Return (x, y) of the center of cell containing provided text 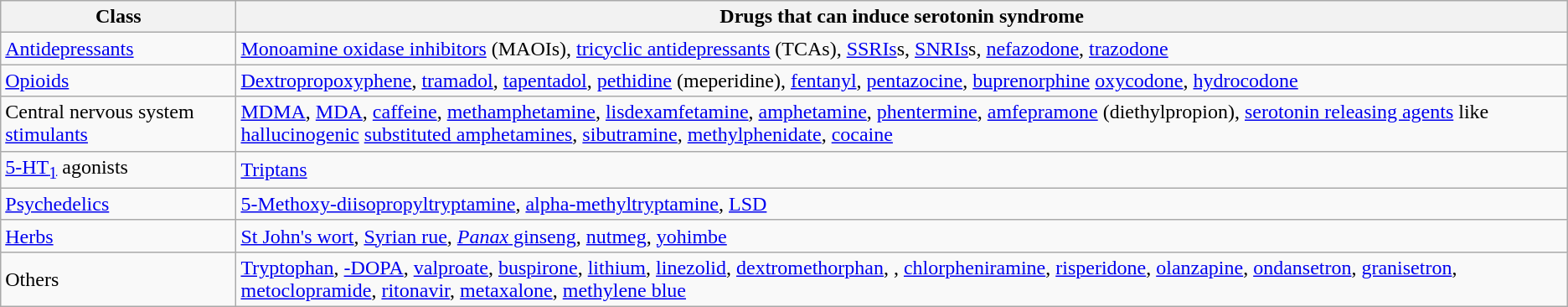
5-Methoxy-diisopropyltryptamine, alpha-methyltryptamine, LSD (901, 204)
Monoamine oxidase inhibitors (MAOIs), tricyclic antidepressants (TCAs), SSRIss, SNRIss, nefazodone, trazodone (901, 49)
5-HT1 agonists (119, 169)
Central nervous system stimulants (119, 124)
Herbs (119, 236)
St John's wort, Syrian rue, Panax ginseng, nutmeg, yohimbe (901, 236)
Antidepressants (119, 49)
Drugs that can induce serotonin syndrome (901, 17)
Psychedelics (119, 204)
Class (119, 17)
Dextropropoxyphene, tramadol, tapentadol, pethidine (meperidine), fentanyl, pentazocine, buprenorphine oxycodone, hydrocodone (901, 81)
Others (119, 278)
Triptans (901, 169)
Opioids (119, 81)
